Return the (X, Y) coordinate for the center point of the cell that contains the specified text.  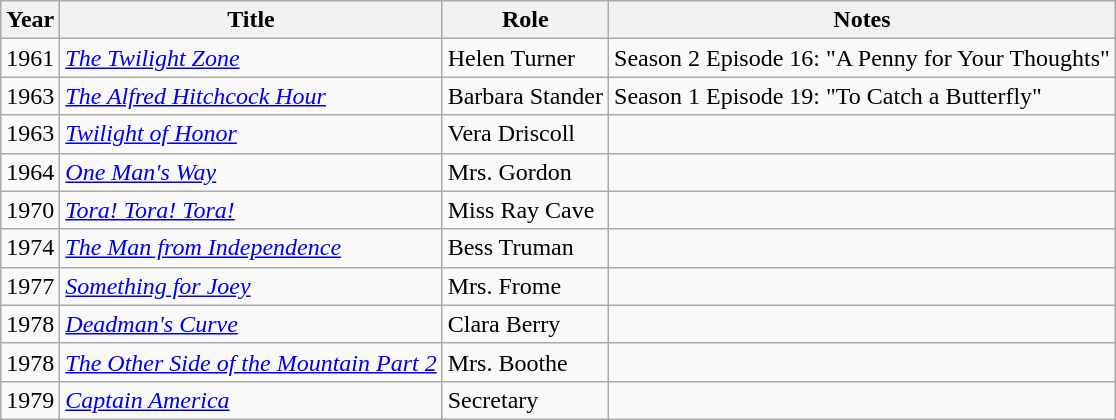
The Twilight Zone (251, 58)
Vera Driscoll (525, 134)
1970 (30, 210)
Twilight of Honor (251, 134)
Tora! Tora! Tora! (251, 210)
Mrs. Boothe (525, 362)
Title (251, 20)
The Alfred Hitchcock Hour (251, 96)
Mrs. Frome (525, 286)
Season 2 Episode 16: "A Penny for Your Thoughts" (862, 58)
Year (30, 20)
Deadman's Curve (251, 324)
Secretary (525, 400)
1961 (30, 58)
Season 1 Episode 19: "To Catch a Butterfly" (862, 96)
1974 (30, 248)
Mrs. Gordon (525, 172)
1979 (30, 400)
The Man from Independence (251, 248)
Notes (862, 20)
1964 (30, 172)
Miss Ray Cave (525, 210)
Barbara Stander (525, 96)
The Other Side of the Mountain Part 2 (251, 362)
Clara Berry (525, 324)
Role (525, 20)
Helen Turner (525, 58)
One Man's Way (251, 172)
Something for Joey (251, 286)
Captain America (251, 400)
Bess Truman (525, 248)
1977 (30, 286)
